Detect which cell encompasses the target text, then output its [X, Y] center coordinate. 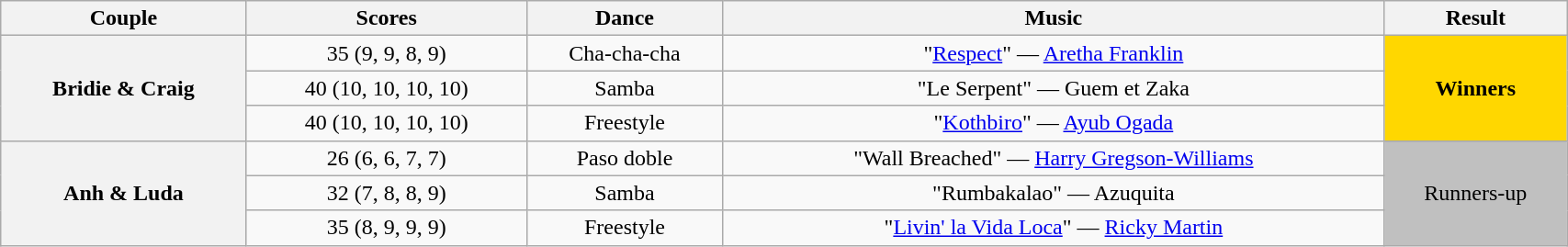
"Livin' la Vida Loca" — Ricky Martin [1054, 228]
"Wall Breached" — Harry Gregson-Williams [1054, 158]
Runners-up [1475, 193]
"Le Serpent" — Guem et Zaka [1054, 88]
32 (7, 8, 8, 9) [386, 193]
35 (9, 9, 8, 9) [386, 53]
Winners [1475, 88]
"Respect" — Aretha Franklin [1054, 53]
Music [1054, 18]
Cha-cha-cha [625, 53]
Dance [625, 18]
"Rumbakalao" — Azuquita [1054, 193]
Bridie & Craig [123, 88]
Result [1475, 18]
"Kothbiro" — Ayub Ogada [1054, 123]
Scores [386, 18]
Anh & Luda [123, 193]
Couple [123, 18]
Paso doble [625, 158]
35 (8, 9, 9, 9) [386, 228]
26 (6, 6, 7, 7) [386, 158]
